Output the [X, Y] coordinate of the center of the cell containing the given text.  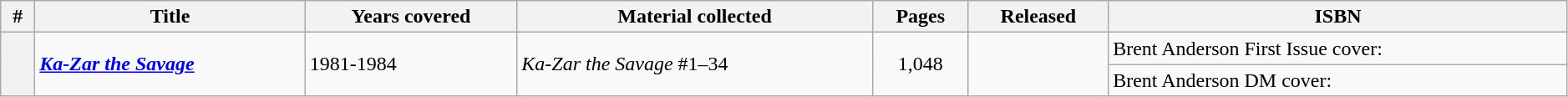
Brent Anderson DM cover: [1338, 80]
1,048 [921, 64]
Ka-Zar the Savage #1–34 [695, 64]
Ka-Zar the Savage [170, 64]
Brent Anderson First Issue cover: [1338, 48]
Years covered [411, 17]
ISBN [1338, 17]
Title [170, 17]
Pages [921, 17]
# [18, 17]
Released [1038, 17]
Material collected [695, 17]
1981-1984 [411, 64]
